Locate the cell with the specified text and output its (X, Y) center coordinate. 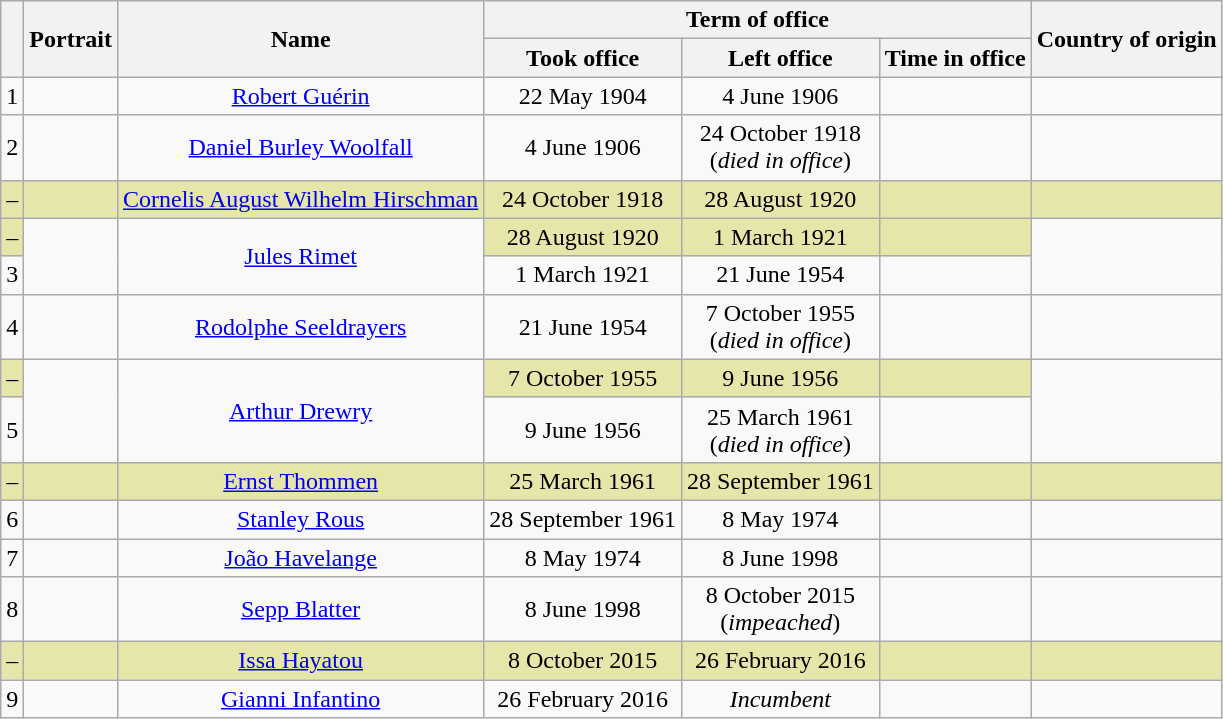
3 (12, 275)
25 March 1961 (583, 481)
Portrait (71, 39)
Arthur Drewry (300, 410)
Term of office (758, 20)
João Havelange (300, 557)
8 (12, 610)
Incumbent (780, 699)
Time in office (955, 58)
Stanley Rous (300, 519)
Left office (780, 58)
Daniel Burley Woolfall (300, 148)
Cornelis August Wilhelm Hirschman (300, 199)
Issa Hayatou (300, 661)
2 (12, 148)
Ernst Thommen (300, 481)
22 May 1904 (583, 96)
24 October 1918(died in office) (780, 148)
9 (12, 699)
1 (12, 96)
Gianni Infantino (300, 699)
25 March 1961(died in office) (780, 430)
Country of origin (1126, 39)
24 October 1918 (583, 199)
Jules Rimet (300, 256)
Took office (583, 58)
7 October 1955 (583, 378)
8 October 2015 (583, 661)
8 October 2015(impeached) (780, 610)
6 (12, 519)
Sepp Blatter (300, 610)
4 (12, 326)
7 October 1955(died in office) (780, 326)
Robert Guérin (300, 96)
Rodolphe Seeldrayers (300, 326)
7 (12, 557)
Name (300, 39)
5 (12, 430)
